Extract the (x, y) coordinate from the center of the cell holding the provided text.  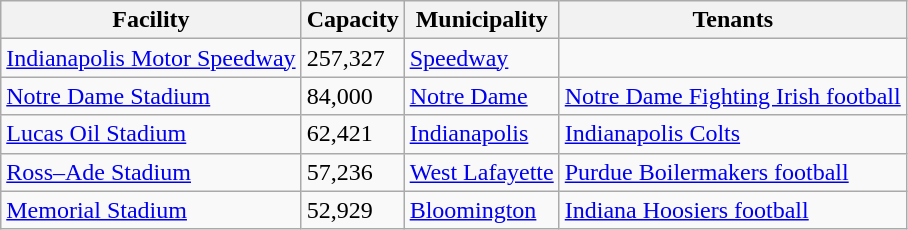
257,327 (352, 58)
Capacity (352, 20)
57,236 (352, 172)
Indiana Hoosiers football (732, 210)
Memorial Stadium (151, 210)
Indianapolis (482, 134)
52,929 (352, 210)
Purdue Boilermakers football (732, 172)
62,421 (352, 134)
Facility (151, 20)
Bloomington (482, 210)
Indianapolis Motor Speedway (151, 58)
Tenants (732, 20)
Speedway (482, 58)
Notre Dame Fighting Irish football (732, 96)
Notre Dame (482, 96)
Indianapolis Colts (732, 134)
West Lafayette (482, 172)
Municipality (482, 20)
Notre Dame Stadium (151, 96)
84,000 (352, 96)
Ross–Ade Stadium (151, 172)
Lucas Oil Stadium (151, 134)
